Identify which cell holds the provided text, then report its (x, y) central coordinate. 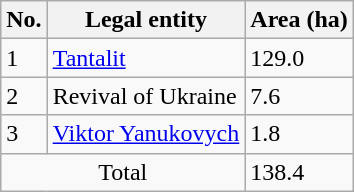
Total (123, 172)
Legal entity (146, 20)
1.8 (300, 134)
Area (ha) (300, 20)
Revival of Ukraine (146, 96)
138.4 (300, 172)
No. (24, 20)
3 (24, 134)
2 (24, 96)
Tantalit (146, 58)
Viktor Yanukovych (146, 134)
129.0 (300, 58)
1 (24, 58)
7.6 (300, 96)
